Find where the given text appears and provide that cell's center as (x, y) coordinate. 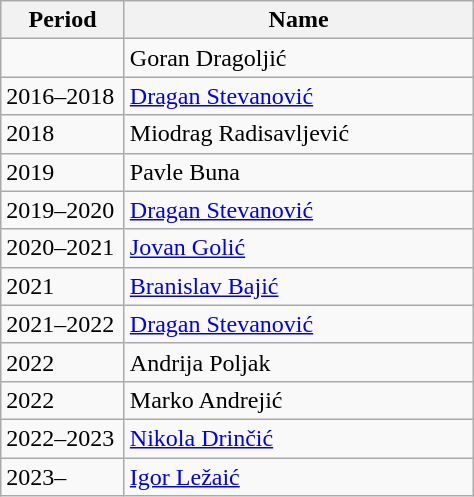
Name (298, 20)
Igor Ležaić (298, 477)
2021–2022 (63, 324)
2021 (63, 286)
Branislav Bajić (298, 286)
Nikola Drinčić (298, 438)
Jovan Golić (298, 248)
Pavle Buna (298, 172)
Miodrag Radisavljević (298, 134)
2019–2020 (63, 210)
Period (63, 20)
2022–2023 (63, 438)
Andrija Poljak (298, 362)
Goran Dragoljić (298, 58)
2018 (63, 134)
2023– (63, 477)
2016–2018 (63, 96)
2019 (63, 172)
2020–2021 (63, 248)
Marko Andrejić (298, 400)
